Return the [x, y] coordinate for the center point of the cell that contains the specified text.  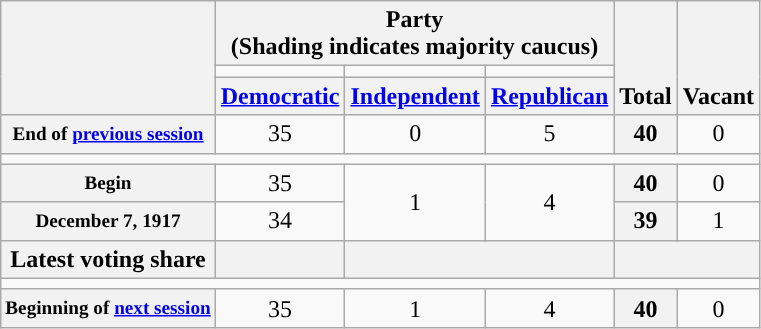
Party (Shading indicates majority caucus) [414, 34]
December 7, 1917 [108, 221]
Independent [415, 96]
Latest voting share [108, 259]
Begin [108, 183]
34 [280, 221]
End of previous session [108, 134]
5 [549, 134]
Democratic [280, 96]
Beginning of next session [108, 308]
Total [646, 58]
Republican [549, 96]
39 [646, 221]
Vacant [718, 58]
